Scan for the cell matching the given text and deliver its (X, Y) coordinate at center. 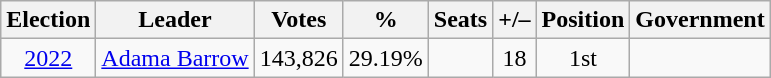
29.19% (386, 58)
Votes (298, 20)
+/– (514, 20)
2022 (48, 58)
1st (583, 58)
Seats (460, 20)
18 (514, 58)
Leader (175, 20)
Position (583, 20)
Election (48, 20)
Adama Barrow (175, 58)
143,826 (298, 58)
% (386, 20)
Government (700, 20)
